For the text-containing cell, return its midpoint in [x, y] coordinate format. 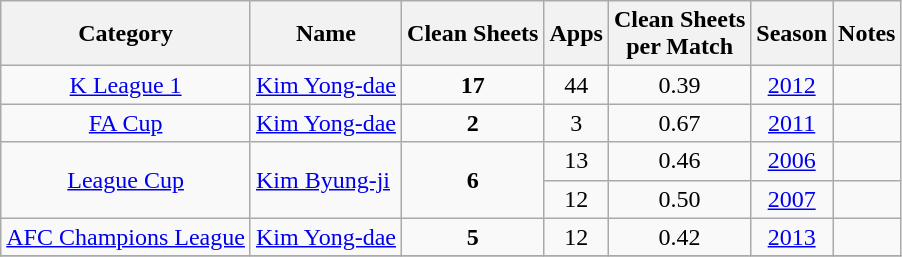
17 [473, 85]
2006 [792, 161]
6 [473, 180]
Category [126, 34]
Season [792, 34]
0.67 [679, 123]
0.46 [679, 161]
Notes [867, 34]
2011 [792, 123]
3 [576, 123]
44 [576, 85]
2013 [792, 237]
Name [326, 34]
2 [473, 123]
K League 1 [126, 85]
Clean Sheets [473, 34]
0.50 [679, 199]
0.39 [679, 85]
League Cup [126, 180]
0.42 [679, 237]
Kim Byung-ji [326, 180]
FA Cup [126, 123]
2012 [792, 85]
Clean Sheetsper Match [679, 34]
Apps [576, 34]
AFC Champions League [126, 237]
13 [576, 161]
5 [473, 237]
2007 [792, 199]
